Determine the [X, Y] coordinate at the center of the cell enclosing the given text.  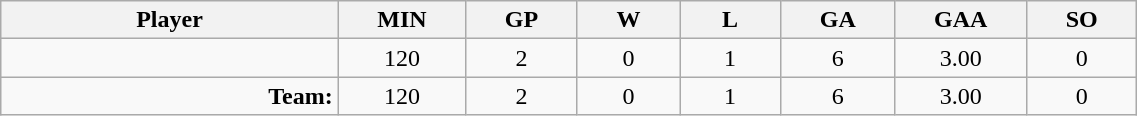
Team: [170, 96]
W [628, 20]
Player [170, 20]
SO [1081, 20]
L [730, 20]
GP [522, 20]
GA [838, 20]
MIN [402, 20]
GAA [961, 20]
